Search for the cell housing the specified text and yield its (X, Y) center coordinate. 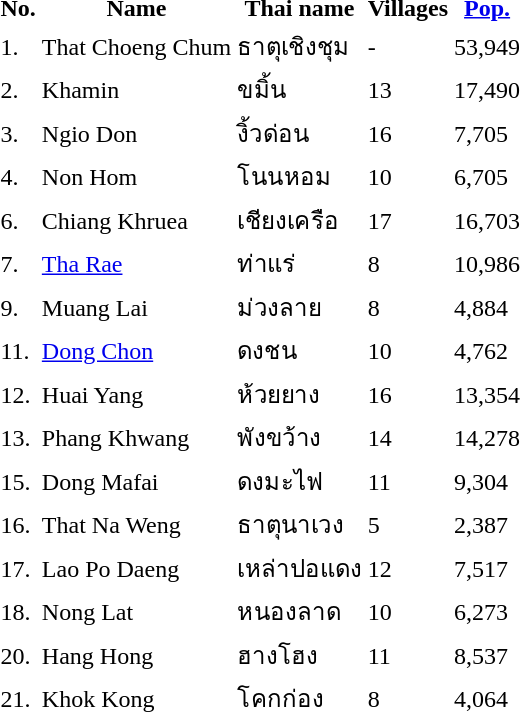
เชียงเครือ (300, 220)
ม่วงลาย (300, 307)
Dong Chon (136, 350)
Huai Yang (136, 394)
Tha Rae (136, 264)
14 (408, 438)
Dong Mafai (136, 481)
Khamin (136, 90)
ธาตุเชิงชุม (300, 46)
13 (408, 90)
หนองลาด (300, 612)
Hang Hong (136, 655)
ขมิ้น (300, 90)
5 (408, 524)
ดงมะไฟ (300, 481)
ฮางโฮง (300, 655)
พังขว้าง (300, 438)
โนนหอม (300, 176)
ห้วยยาง (300, 394)
That Choeng Chum (136, 46)
Chiang Khruea (136, 220)
ธาตุนาเวง (300, 524)
Lao Po Daeng (136, 568)
Non Hom (136, 176)
Nong Lat (136, 612)
Phang Khwang (136, 438)
Muang Lai (136, 307)
12 (408, 568)
Ngio Don (136, 133)
งิ้วด่อน (300, 133)
That Na Weng (136, 524)
ท่าแร่ (300, 264)
เหล่าปอแดง (300, 568)
- (408, 46)
ดงชน (300, 350)
17 (408, 220)
